Return the (x, y) coordinate for the center point of the cell that contains the specified text.  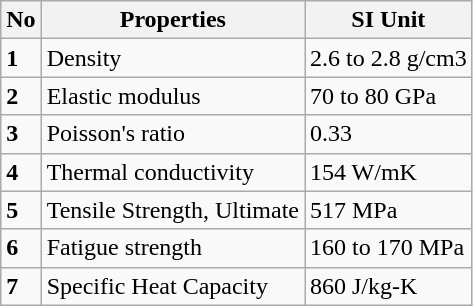
7 (21, 286)
Density (172, 58)
517 MPa (388, 210)
154 W/mK (388, 172)
0.33 (388, 134)
Fatigue strength (172, 248)
3 (21, 134)
No (21, 20)
SI Unit (388, 20)
Properties (172, 20)
5 (21, 210)
Poisson's ratio (172, 134)
Thermal conductivity (172, 172)
2.6 to 2.8 g/cm3 (388, 58)
860 J/kg-K (388, 286)
Specific Heat Capacity (172, 286)
1 (21, 58)
4 (21, 172)
2 (21, 96)
70 to 80 GPa (388, 96)
160 to 170 MPa (388, 248)
Tensile Strength, Ultimate (172, 210)
Elastic modulus (172, 96)
6 (21, 248)
